Capture the cell that displays the provided text and extract its [X, Y] central coordinate. 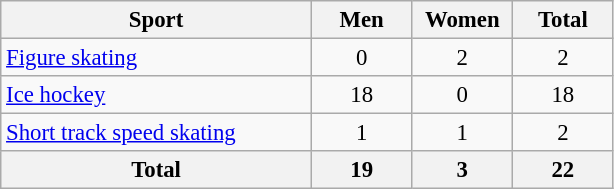
22 [564, 170]
Ice hockey [156, 95]
Women [462, 20]
Short track speed skating [156, 133]
Figure skating [156, 58]
3 [462, 170]
Sport [156, 20]
19 [362, 170]
Men [362, 20]
